Find where the given text appears and provide that cell's center as (x, y) coordinate. 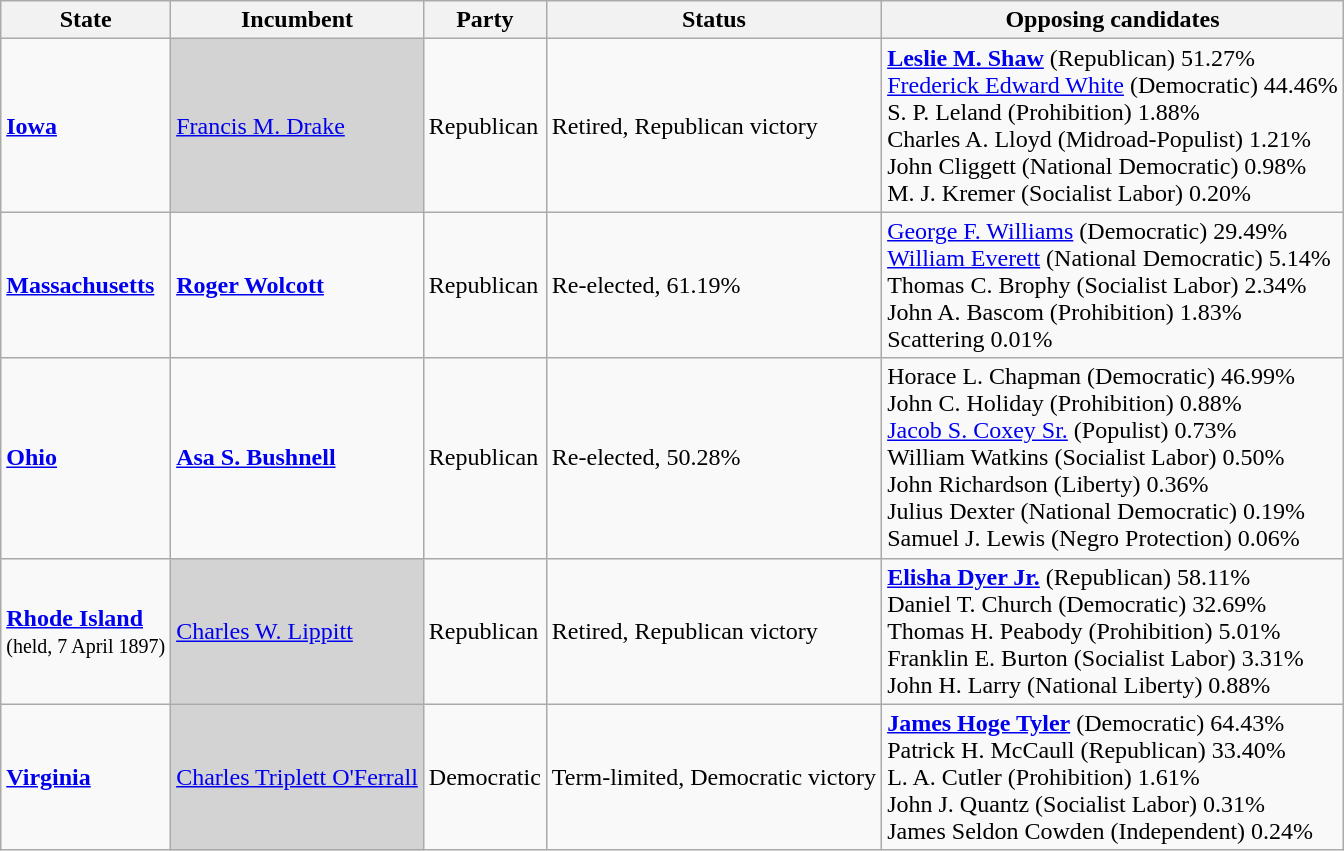
Asa S. Bushnell (298, 458)
State (86, 20)
Iowa (86, 126)
Rhode Island(held, 7 April 1897) (86, 631)
Charles Triplett O'Ferrall (298, 777)
Francis M. Drake (298, 126)
Charles W. Lippitt (298, 631)
Ohio (86, 458)
Democratic (484, 777)
Status (714, 20)
Opposing candidates (1113, 20)
Re-elected, 61.19% (714, 285)
Roger Wolcott (298, 285)
Re-elected, 50.28% (714, 458)
Term-limited, Democratic victory (714, 777)
Virginia (86, 777)
Massachusetts (86, 285)
Incumbent (298, 20)
Party (484, 20)
